Scan for the cell matching the given text and deliver its (X, Y) coordinate at center. 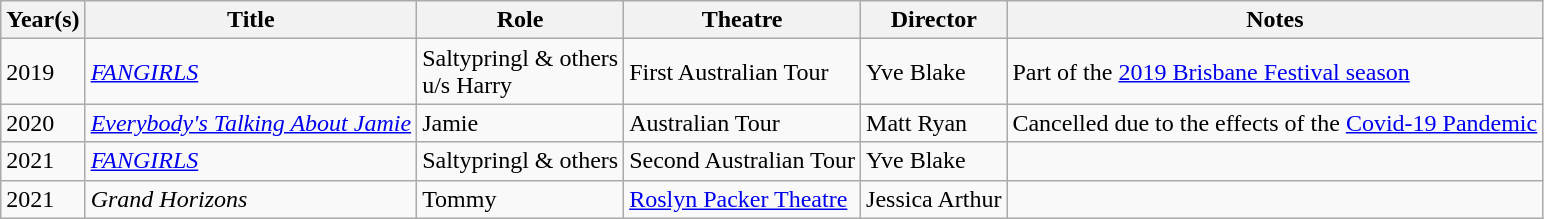
Matt Ryan (934, 123)
Grand Horizons (250, 199)
Jessica Arthur (934, 199)
Jamie (520, 123)
Role (520, 20)
Second Australian Tour (742, 161)
First Australian Tour (742, 72)
Tommy (520, 199)
Title (250, 20)
Year(s) (43, 20)
Australian Tour (742, 123)
Theatre (742, 20)
Saltypringl & others (520, 161)
2019 (43, 72)
Part of the 2019 Brisbane Festival season (1275, 72)
Director (934, 20)
Saltypringl & othersu/s Harry (520, 72)
Notes (1275, 20)
2020 (43, 123)
Everybody's Talking About Jamie (250, 123)
Roslyn Packer Theatre (742, 199)
Cancelled due to the effects of the Covid-19 Pandemic (1275, 123)
